Extract the [x, y] coordinate from the center of the cell holding the provided text.  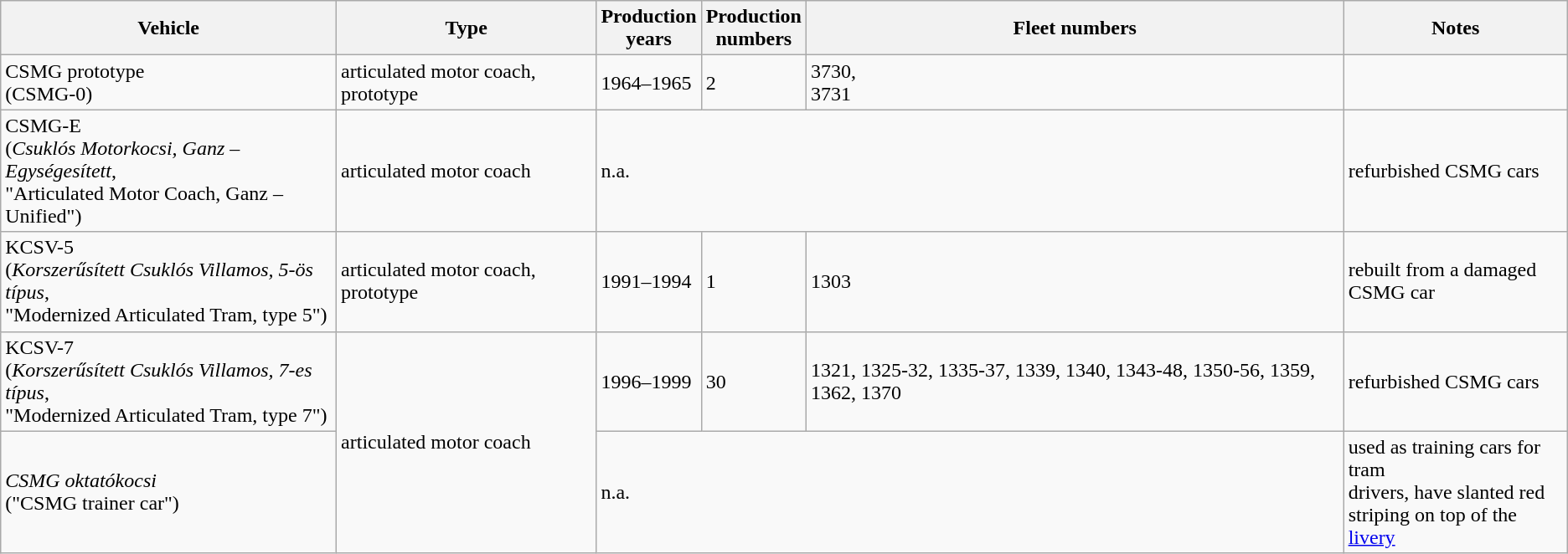
1321, 1325-32, 1335-37, 1339, 1340, 1343-48, 1350-56, 1359, 1362, 1370 [1075, 382]
1303 [1075, 281]
Fleet numbers [1075, 28]
KCSV-7(Korszerűsített Csuklós Villamos, 7-es típus,"Modernized Articulated Tram, type 7") [169, 382]
Type [467, 28]
KCSV-5(Korszerűsített Csuklós Villamos, 5-ös típus,"Modernized Articulated Tram, type 5") [169, 281]
CSMG prototype(CSMG-0) [169, 82]
1996–1999 [648, 382]
rebuilt from a damagedCSMG car [1456, 281]
3730,3731 [1075, 82]
1991–1994 [648, 281]
2 [754, 82]
Productionyears [648, 28]
Notes [1456, 28]
used as training cars for tramdrivers, have slanted redstriping on top of the livery [1456, 492]
CSMG-E(Csuklós Motorkocsi, Ganz – Egységesített,"Articulated Motor Coach, Ganz – Unified") [169, 171]
1964–1965 [648, 82]
30 [754, 382]
1 [754, 281]
CSMG oktatókocsi("CSMG trainer car") [169, 492]
Vehicle [169, 28]
Productionnumbers [754, 28]
